Capture the cell that displays the provided text and extract its (x, y) central coordinate. 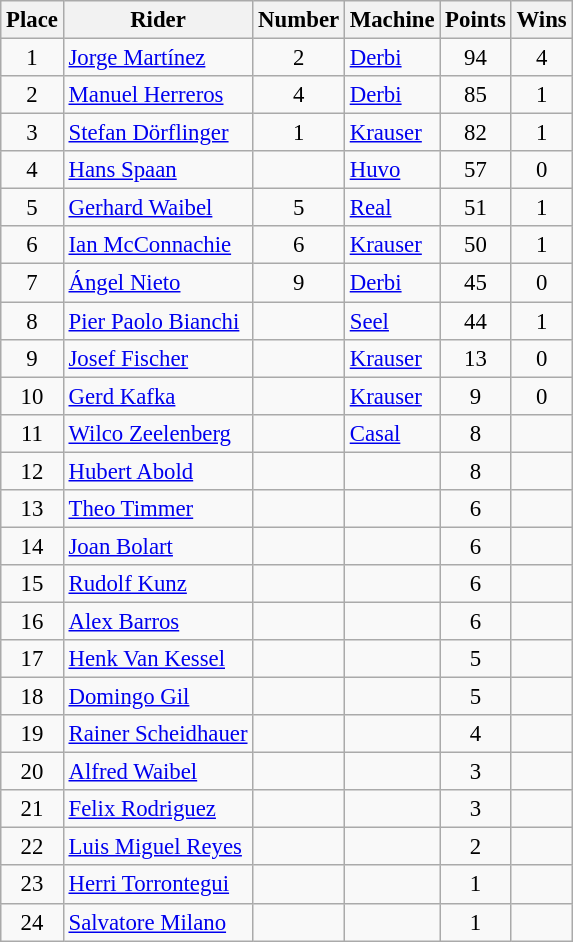
Points (476, 20)
Ian McConnachie (158, 245)
Seel (392, 321)
50 (476, 245)
10 (32, 396)
Luis Miguel Reyes (158, 847)
Number (299, 20)
23 (32, 885)
17 (32, 659)
44 (476, 321)
Felix Rodriguez (158, 809)
94 (476, 58)
Manuel Herreros (158, 95)
Theo Timmer (158, 509)
Rainer Scheidhauer (158, 734)
Rudolf Kunz (158, 584)
18 (32, 697)
15 (32, 584)
Place (32, 20)
Ángel Nieto (158, 283)
Wins (542, 20)
7 (32, 283)
Real (392, 208)
12 (32, 471)
22 (32, 847)
Salvatore Milano (158, 922)
Domingo Gil (158, 697)
Gerd Kafka (158, 396)
14 (32, 546)
Gerhard Waibel (158, 208)
57 (476, 170)
Alfred Waibel (158, 772)
Pier Paolo Bianchi (158, 321)
Herri Torrontegui (158, 885)
Wilco Zeelenberg (158, 433)
16 (32, 621)
82 (476, 133)
11 (32, 433)
Huvo (392, 170)
Alex Barros (158, 621)
20 (32, 772)
21 (32, 809)
Josef Fischer (158, 358)
Machine (392, 20)
Jorge Martínez (158, 58)
Henk Van Kessel (158, 659)
Rider (158, 20)
24 (32, 922)
85 (476, 95)
19 (32, 734)
45 (476, 283)
51 (476, 208)
Casal (392, 433)
Stefan Dörflinger (158, 133)
Hubert Abold (158, 471)
Hans Spaan (158, 170)
Joan Bolart (158, 546)
